Identify which cell holds the provided text, then report its (X, Y) central coordinate. 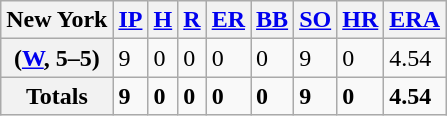
R (192, 20)
BB (272, 20)
Totals (57, 96)
(W, 5–5) (57, 58)
H (163, 20)
ERA (415, 20)
ER (228, 20)
HR (360, 20)
IP (130, 20)
SO (316, 20)
New York (57, 20)
